Return the (x, y) coordinate for the center point of the cell that contains the specified text.  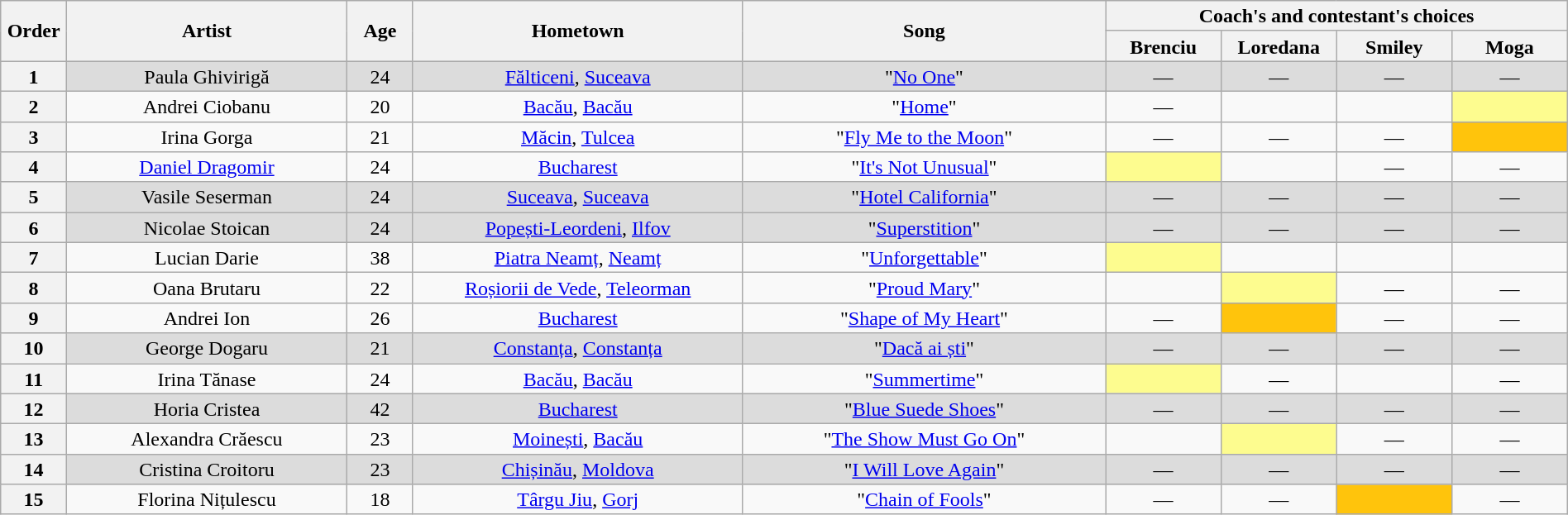
Chișinău, Moldova (577, 470)
Hometown (577, 31)
Artist (207, 31)
Vasile Seserman (207, 197)
Constanța, Constanța (577, 349)
"Hotel California" (925, 197)
Popești-Leordeni, Ilfov (577, 228)
Andrei Ion (207, 317)
2 (34, 106)
Nicolae Stoican (207, 228)
1 (34, 76)
Paula Ghivirigă (207, 76)
10 (34, 349)
Song (925, 31)
"Proud Mary" (925, 288)
Irina Tănase (207, 379)
"The Show Must Go On" (925, 440)
Smiley (1394, 46)
Irina Gorga (207, 137)
20 (380, 106)
22 (380, 288)
Roșiorii de Vede, Teleorman (577, 288)
12 (34, 408)
Brenciu (1164, 46)
Age (380, 31)
14 (34, 470)
"Superstition" (925, 228)
9 (34, 317)
Cristina Croitoru (207, 470)
"Summertime" (925, 379)
Lucian Darie (207, 258)
Măcin, Tulcea (577, 137)
Moinești, Bacău (577, 440)
"Shape of My Heart" (925, 317)
Horia Cristea (207, 408)
"Chain of Fools" (925, 499)
"Blue Suede Shoes" (925, 408)
"It's Not Unusual" (925, 167)
13 (34, 440)
Oana Brutaru (207, 288)
Piatra Neamț, Neamț (577, 258)
"I Will Love Again" (925, 470)
Moga (1510, 46)
Suceava, Suceava (577, 197)
"Unforgettable" (925, 258)
26 (380, 317)
Alexandra Crăescu (207, 440)
Loredana (1279, 46)
Andrei Ciobanu (207, 106)
11 (34, 379)
18 (380, 499)
Florina Nițulescu (207, 499)
George Dogaru (207, 349)
Coach's and contestant's choices (1336, 17)
6 (34, 228)
Fălticeni, Suceava (577, 76)
"Dacă ai ști" (925, 349)
"Home" (925, 106)
8 (34, 288)
42 (380, 408)
Daniel Dragomir (207, 167)
5 (34, 197)
"Fly Me to the Moon" (925, 137)
Order (34, 31)
38 (380, 258)
3 (34, 137)
7 (34, 258)
15 (34, 499)
"No One" (925, 76)
4 (34, 167)
Târgu Jiu, Gorj (577, 499)
